From the cell containing the given text, extract its center point as [X, Y] coordinate. 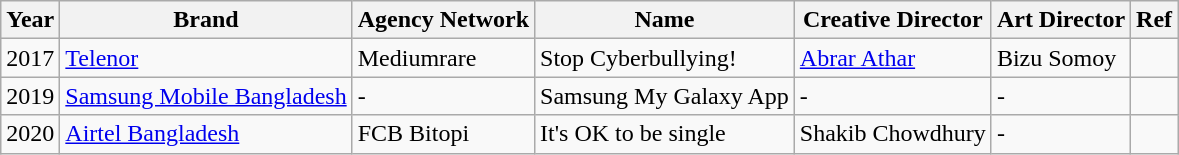
Telenor [206, 58]
Abrar Athar [892, 58]
Ref [1154, 20]
Art Director [1060, 20]
Year [30, 20]
2017 [30, 58]
Mediumrare [443, 58]
Samsung My Galaxy App [665, 96]
Name [665, 20]
Creative Director [892, 20]
Brand [206, 20]
Stop Cyberbullying! [665, 58]
2020 [30, 134]
Agency Network [443, 20]
Bizu Somoy [1060, 58]
FCB Bitopi [443, 134]
2019 [30, 96]
It's OK to be single [665, 134]
Shakib Chowdhury [892, 134]
Airtel Bangladesh [206, 134]
Samsung Mobile Bangladesh [206, 96]
